Extract the (X, Y) coordinate from the center of the cell holding the provided text.  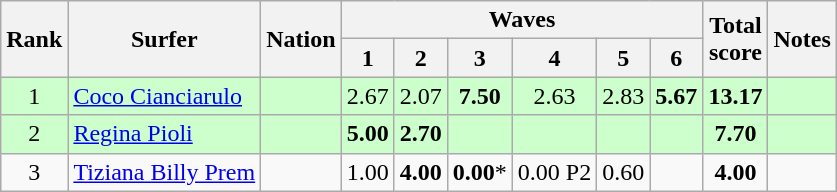
2.07 (420, 96)
0.00* (480, 172)
7.70 (736, 134)
2.63 (554, 96)
13.17 (736, 96)
4 (554, 58)
Tiziana Billy Prem (164, 172)
Rank (34, 39)
Waves (522, 20)
5.67 (676, 96)
2.70 (420, 134)
Totalscore (736, 39)
Coco Cianciarulo (164, 96)
Surfer (164, 39)
1.00 (368, 172)
2.83 (624, 96)
6 (676, 58)
Nation (301, 39)
Regina Pioli (164, 134)
2.67 (368, 96)
0.00 P2 (554, 172)
5.00 (368, 134)
Notes (802, 39)
0.60 (624, 172)
7.50 (480, 96)
5 (624, 58)
